Scan for the cell matching the given text and deliver its (X, Y) coordinate at center. 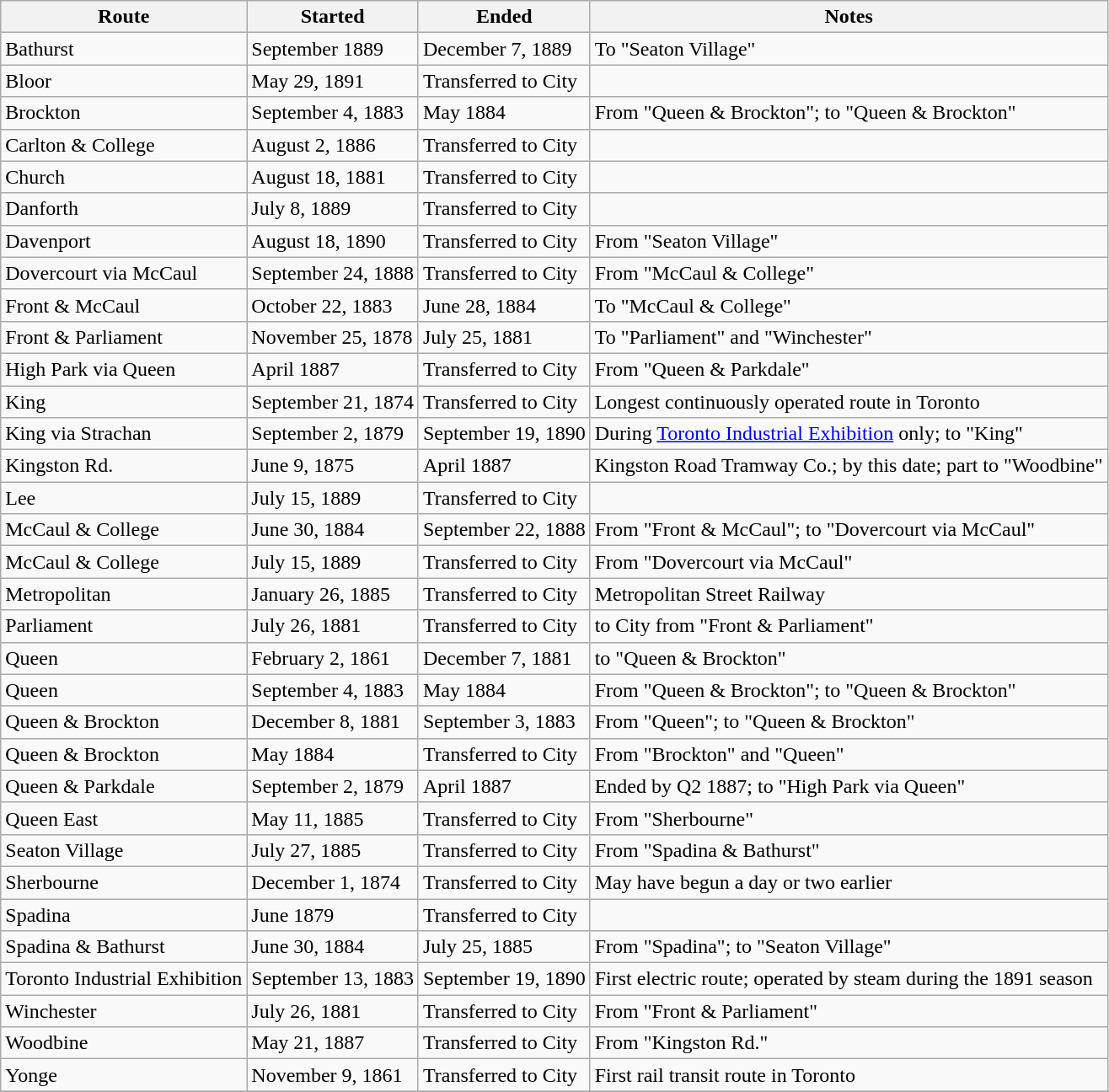
July 8, 1889 (333, 209)
Woodbine (124, 1043)
First electric route; operated by steam during the 1891 season (849, 979)
Toronto Industrial Exhibition (124, 979)
July 25, 1885 (504, 947)
September 1889 (333, 49)
September 3, 1883 (504, 722)
Front & Parliament (124, 337)
Longest continuously operated route in Toronto (849, 402)
Notes (849, 17)
Metropolitan Street Railway (849, 594)
to "Queen & Brockton" (849, 658)
November 9, 1861 (333, 1075)
From "Dovercourt via McCaul" (849, 562)
From "Front & Parliament" (849, 1011)
June 1879 (333, 914)
Kingston Rd. (124, 466)
December 1, 1874 (333, 882)
August 18, 1881 (333, 177)
December 7, 1881 (504, 658)
December 8, 1881 (333, 722)
May have begun a day or two earlier (849, 882)
From "Front & McCaul"; to "Dovercourt via McCaul" (849, 530)
To "McCaul & College" (849, 305)
From "Queen & Parkdale" (849, 369)
Bathurst (124, 49)
June 28, 1884 (504, 305)
August 18, 1890 (333, 241)
February 2, 1861 (333, 658)
Brockton (124, 113)
Davenport (124, 241)
Danforth (124, 209)
Sherbourne (124, 882)
From "Seaton Village" (849, 241)
Bloor (124, 81)
to City from "Front & Parliament" (849, 626)
November 25, 1878 (333, 337)
Yonge (124, 1075)
May 21, 1887 (333, 1043)
From "Sherbourne" (849, 818)
During Toronto Industrial Exhibition only; to "King" (849, 434)
From "Queen"; to "Queen & Brockton" (849, 722)
Ended (504, 17)
September 22, 1888 (504, 530)
From "McCaul & College" (849, 273)
July 25, 1881 (504, 337)
Queen East (124, 818)
From "Brockton" and "Queen" (849, 754)
Front & McCaul (124, 305)
September 13, 1883 (333, 979)
Started (333, 17)
September 24, 1888 (333, 273)
Kingston Road Tramway Co.; by this date; part to "Woodbine" (849, 466)
January 26, 1885 (333, 594)
High Park via Queen (124, 369)
Dovercourt via McCaul (124, 273)
First rail transit route in Toronto (849, 1075)
Church (124, 177)
May 29, 1891 (333, 81)
Spadina (124, 914)
July 27, 1885 (333, 850)
From "Spadina"; to "Seaton Village" (849, 947)
Ended by Q2 1887; to "High Park via Queen" (849, 786)
Seaton Village (124, 850)
Lee (124, 498)
Carlton & College (124, 145)
June 9, 1875 (333, 466)
September 21, 1874 (333, 402)
Route (124, 17)
From "Kingston Rd." (849, 1043)
From "Spadina & Bathurst" (849, 850)
King (124, 402)
May 11, 1885 (333, 818)
Metropolitan (124, 594)
August 2, 1886 (333, 145)
Queen & Parkdale (124, 786)
December 7, 1889 (504, 49)
Spadina & Bathurst (124, 947)
October 22, 1883 (333, 305)
King via Strachan (124, 434)
Parliament (124, 626)
To "Parliament" and "Winchester" (849, 337)
To "Seaton Village" (849, 49)
Winchester (124, 1011)
